Output the (x, y) coordinate of the center of the cell containing the given text.  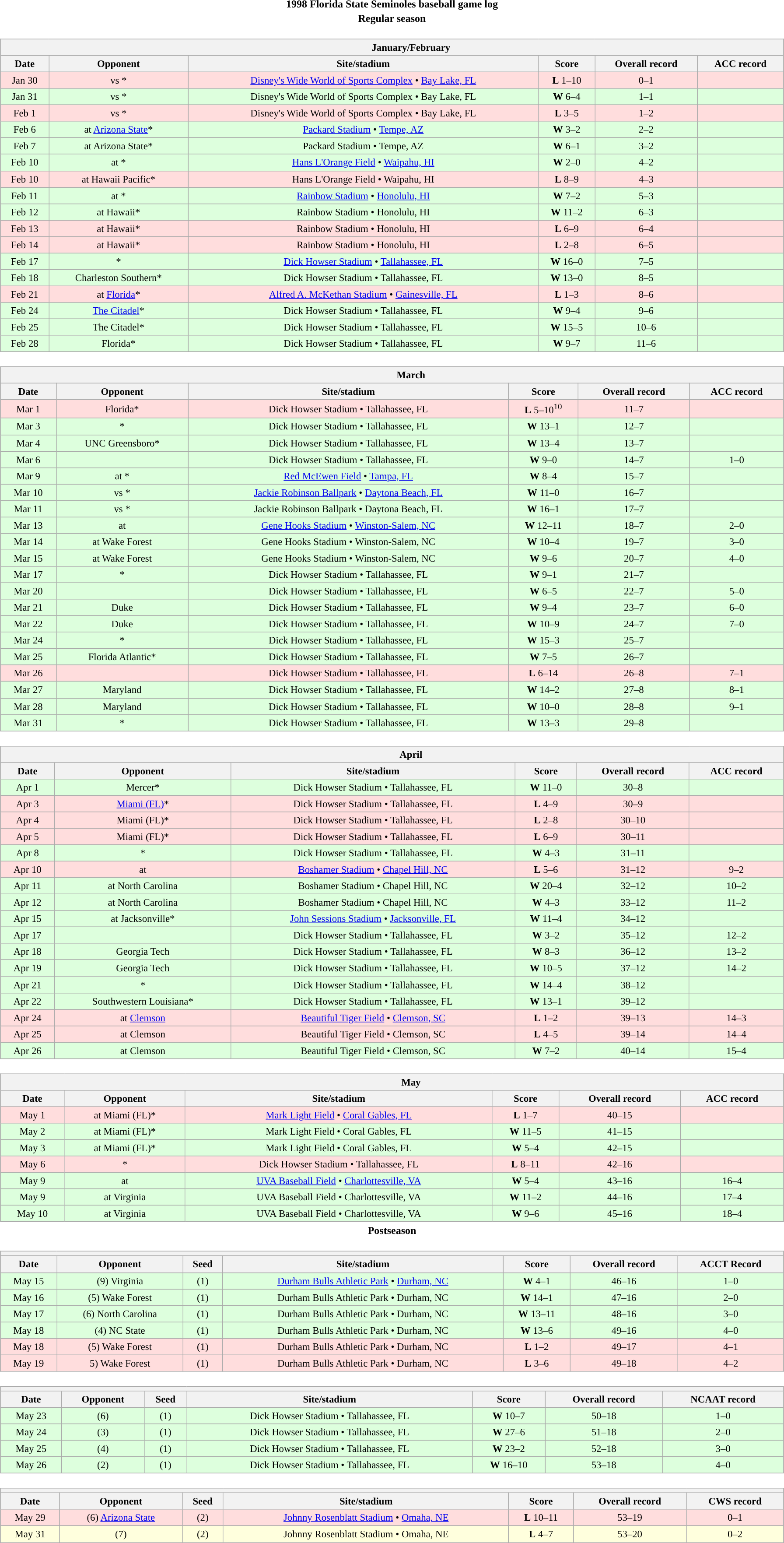
at Hawaii Pacific* (119, 179)
W 15–3 (543, 640)
26–7 (633, 657)
W 10–5 (546, 968)
17–7 (633, 509)
W 13–11 (537, 1314)
May 29 (30, 1518)
40–14 (633, 1051)
0–2 (735, 1534)
11–6 (646, 344)
May 24 (31, 1432)
W 16–10 (508, 1465)
30–8 (633, 787)
W 7–5 (543, 657)
4–1 (731, 1346)
30–10 (633, 820)
25–7 (633, 640)
W 14–4 (546, 984)
53–18 (604, 1465)
31–12 (633, 869)
15–4 (736, 1051)
Feb 11 (24, 196)
53–19 (630, 1518)
(6) (103, 1416)
W 13–4 (543, 443)
22–7 (633, 591)
Mar 26 (28, 673)
1–2 (646, 113)
5) Wake Forest (120, 1363)
Mar 10 (28, 492)
7–5 (646, 261)
UNC Greensboro* (122, 443)
Apr 22 (28, 1001)
Feb 13 (24, 228)
Jan 31 (24, 97)
49–17 (624, 1346)
W 9–1 (543, 575)
L 3–5 (567, 113)
Apr 25 (28, 1034)
1–1 (646, 97)
W 11–5 (525, 1132)
6–3 (646, 212)
42–15 (619, 1148)
W 6–5 (543, 591)
Apr 24 (28, 1018)
12–2 (736, 935)
January/February (392, 47)
Feb 18 (24, 278)
W 8–4 (543, 476)
W 23–2 (508, 1448)
Apr 11 (28, 886)
41–15 (619, 1132)
Alfred A. McKethan Stadium • Gainesville, FL (363, 294)
Mar 31 (28, 723)
9–2 (736, 869)
24–7 (633, 624)
35–12 (633, 935)
W 11–4 (546, 919)
May (392, 1082)
Apr 4 (28, 820)
W 10–7 (508, 1416)
Mar 14 (28, 542)
23–7 (633, 608)
7–1 (737, 673)
NCAAT record (723, 1399)
21–7 (633, 575)
Southwestern Louisiana* (143, 1001)
May 1 (32, 1115)
(4) (103, 1448)
13–7 (633, 443)
Apr 5 (28, 837)
29–8 (633, 723)
at Jacksonville* (143, 919)
L 4–7 (541, 1534)
11–2 (736, 903)
W 13–0 (567, 278)
49–16 (624, 1330)
11–7 (633, 409)
W 10–4 (543, 542)
Feb 1 (24, 113)
48–16 (624, 1314)
38–12 (633, 984)
8–6 (646, 294)
W 13–3 (543, 723)
April (392, 754)
W 2–0 (567, 162)
15–7 (633, 476)
18–4 (732, 1214)
19–7 (633, 542)
Apr 17 (28, 935)
Feb 21 (24, 294)
Jan 30 (24, 80)
Mar 17 (28, 575)
32–12 (633, 886)
2–2 (646, 130)
W 27–6 (508, 1432)
Mar 22 (28, 624)
Mar 28 (28, 706)
W 6–1 (567, 146)
Feb 28 (24, 344)
May 16 (29, 1297)
5–0 (737, 591)
L 4–9 (546, 804)
W 13–6 (537, 1330)
May 15 (29, 1281)
36–12 (633, 952)
6–0 (737, 608)
at Florida* (119, 294)
W 4–1 (537, 1281)
W 10–0 (543, 706)
28–8 (633, 706)
May 10 (32, 1214)
51–18 (604, 1432)
(3) (103, 1432)
Mar 27 (28, 690)
Feb 24 (24, 311)
Mar 25 (28, 657)
L 1–7 (525, 1115)
Feb 25 (24, 327)
L 8–11 (525, 1164)
March (392, 375)
Feb 6 (24, 130)
50–18 (604, 1416)
53–20 (630, 1534)
47–16 (624, 1297)
Mar 20 (28, 591)
40–15 (619, 1115)
27–8 (633, 690)
W 9–7 (567, 344)
Mar 6 (28, 460)
Mar 11 (28, 509)
Florida Atlantic* (122, 657)
8–5 (646, 278)
Charleston Southern* (119, 278)
30–11 (633, 837)
Apr 15 (28, 919)
Mar 3 (28, 426)
L 3–6 (537, 1363)
L 5–1010 (543, 409)
L 6–14 (543, 673)
(9) Virginia (120, 1281)
44–16 (619, 1197)
May 25 (31, 1448)
13–2 (736, 952)
7–0 (737, 624)
18–7 (633, 525)
May 3 (32, 1148)
CWS record (735, 1501)
May 6 (32, 1164)
37–12 (633, 968)
Red McEwen Field • Tampa, FL (348, 476)
39–12 (633, 1001)
8–1 (737, 690)
14–3 (736, 1018)
L 1–3 (567, 294)
16–7 (633, 492)
May 2 (32, 1132)
33–12 (633, 903)
Mar 24 (28, 640)
Apr 8 (28, 853)
May 26 (31, 1465)
Apr 19 (28, 968)
L 8–9 (567, 179)
6–5 (646, 245)
31–11 (633, 853)
W 20–4 (546, 886)
5–3 (646, 196)
Apr 10 (28, 869)
ACCT Record (731, 1264)
John Sessions Stadium • Jacksonville, FL (373, 919)
Mar 4 (28, 443)
(7) (121, 1534)
34–12 (633, 919)
L 5–6 (546, 869)
9–6 (646, 311)
W 8–3 (546, 952)
W 15–5 (567, 327)
Mar 9 (28, 476)
W 14–2 (543, 690)
(6) Arizona State (121, 1518)
Mar 13 (28, 525)
Mar 21 (28, 608)
Feb 14 (24, 245)
10–6 (646, 327)
W 14–1 (537, 1297)
Apr 12 (28, 903)
W 16–0 (567, 261)
26–8 (633, 673)
Feb 12 (24, 212)
3–2 (646, 146)
14–4 (736, 1034)
20–7 (633, 558)
46–16 (624, 1281)
Mar 1 (28, 409)
(4) NC State (120, 1330)
6–4 (646, 228)
39–13 (633, 1018)
Apr 3 (28, 804)
L 4–5 (546, 1034)
Apr 21 (28, 984)
30–9 (633, 804)
W 12–11 (543, 525)
May 19 (29, 1363)
Apr 26 (28, 1051)
17–4 (732, 1197)
12–7 (633, 426)
Apr 18 (28, 952)
Mercer* (143, 787)
W 10–9 (543, 624)
14–7 (633, 460)
W 9–0 (543, 460)
Mar 15 (28, 558)
52–18 (604, 1448)
45–16 (619, 1214)
Feb 17 (24, 261)
14–2 (736, 968)
W 6–4 (567, 97)
16–4 (732, 1181)
W 16–1 (543, 509)
43–16 (619, 1181)
May 31 (30, 1534)
49–18 (624, 1363)
L 1–10 (567, 80)
May 23 (31, 1416)
39–14 (633, 1034)
10–2 (736, 886)
42–16 (619, 1164)
May 17 (29, 1314)
9–1 (737, 706)
Apr 1 (28, 787)
(6) North Carolina (120, 1314)
Feb 7 (24, 146)
4–3 (646, 179)
L 10–11 (541, 1518)
